Extract the [x, y] coordinate from the center of the cell holding the provided text.  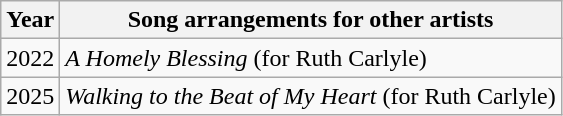
Walking to the Beat of My Heart (for Ruth Carlyle) [310, 96]
Year [30, 20]
2022 [30, 58]
2025 [30, 96]
A Homely Blessing (for Ruth Carlyle) [310, 58]
Song arrangements for other artists [310, 20]
